Scan for the cell matching the given text and deliver its [x, y] coordinate at center. 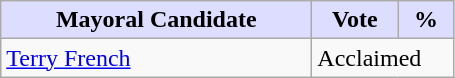
Acclaimed [383, 58]
Mayoral Candidate [156, 20]
% [426, 20]
Terry French [156, 58]
Vote [355, 20]
